Output the (X, Y) coordinate of the center of the cell containing the given text.  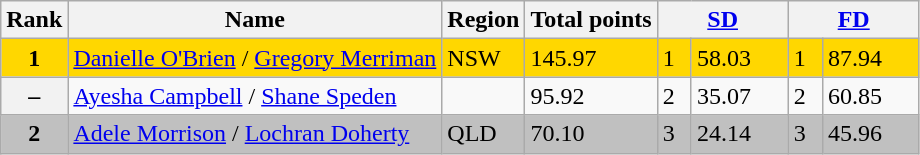
87.94 (870, 58)
Region (484, 20)
70.10 (591, 134)
Rank (34, 20)
Danielle O'Brien / Gregory Merriman (255, 58)
NSW (484, 58)
SD (722, 20)
45.96 (870, 134)
QLD (484, 134)
– (34, 96)
24.14 (740, 134)
Ayesha Campbell / Shane Speden (255, 96)
60.85 (870, 96)
FD (854, 20)
145.97 (591, 58)
Adele Morrison / Lochran Doherty (255, 134)
35.07 (740, 96)
Name (255, 20)
95.92 (591, 96)
Total points (591, 20)
58.03 (740, 58)
